Detect which cell encompasses the target text, then output its (X, Y) center coordinate. 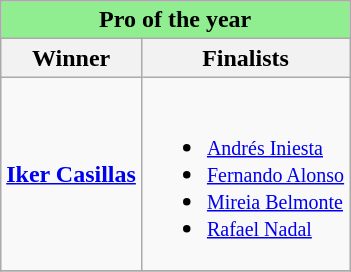
Finalists (245, 58)
Pro of the year (176, 20)
Iker Casillas (72, 174)
Andrés IniestaFernando AlonsoMireia BelmonteRafael Nadal (245, 174)
Winner (72, 58)
